Output the (x, y) coordinate of the center of the cell containing the given text.  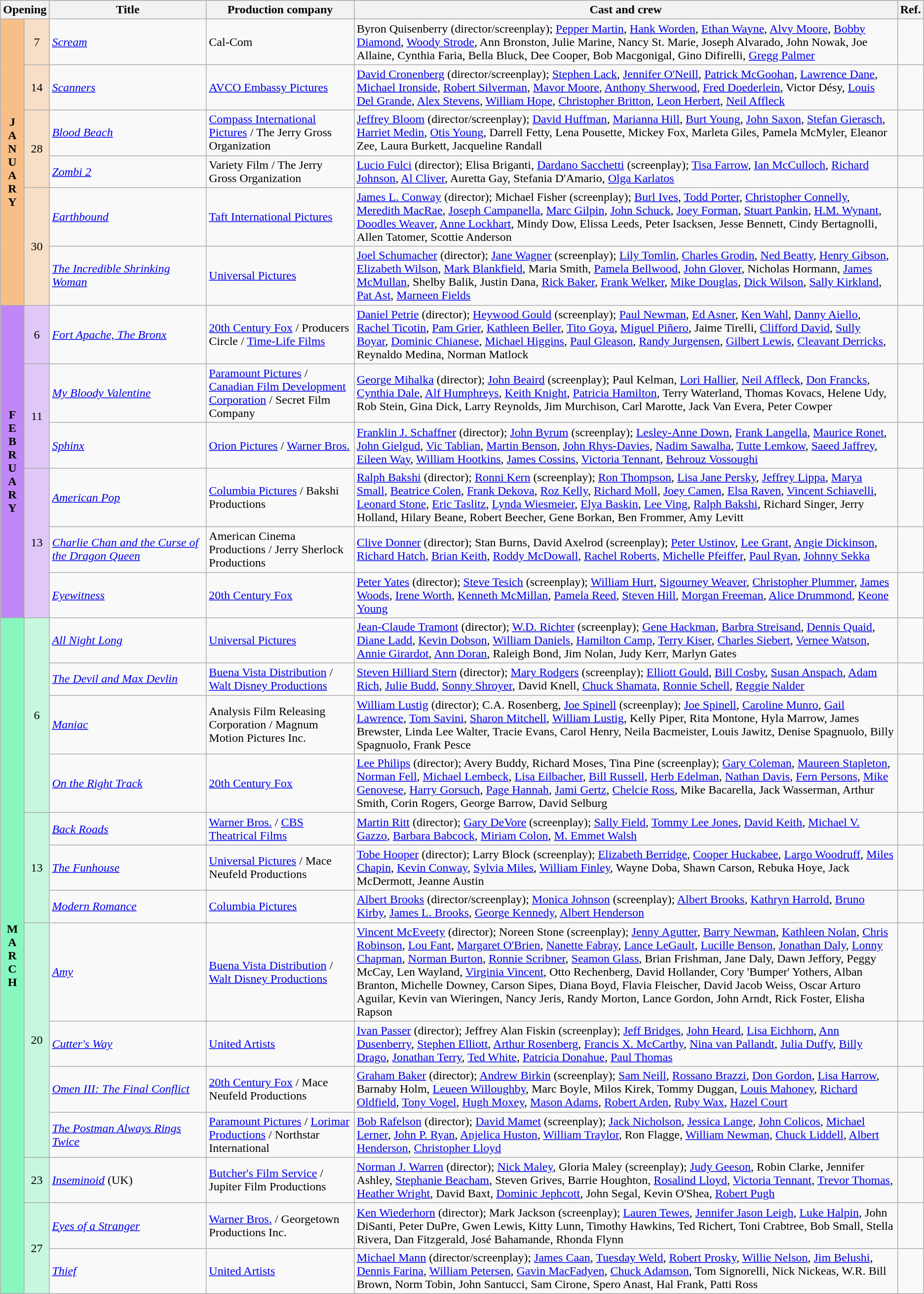
28 (37, 149)
My Bloody Valentine (128, 393)
Paramount Pictures / Canadian Film Development Corporation / Secret Film Company (280, 393)
The Postman Always Rings Twice (128, 1135)
27 (37, 1248)
Opening (25, 10)
Scanners (128, 87)
Compass International Pictures / The Jerry Gross Organization (280, 133)
American Cinema Productions / Jerry Sherlock Productions (280, 549)
30 (37, 246)
Analysis Film Releasing Corporation / Magnum Motion Pictures Inc. (280, 724)
Scream (128, 42)
Eyes of a Stranger (128, 1225)
Fort Apache, The Bronx (128, 335)
11 (37, 416)
Inseminoid (UK) (128, 1180)
JANUARY (13, 162)
Modern Romance (128, 906)
20 (37, 1040)
Taft International Pictures (280, 217)
Production company (280, 10)
Warner Bros. / Georgetown Productions Inc. (280, 1225)
Sphinx (128, 445)
On the Right Track (128, 784)
Blood Beach (128, 133)
Columbia Pictures / Bakshi Productions (280, 497)
Title (128, 10)
Paramount Pictures / Lorimar Productions / Northstar International (280, 1135)
American Pop (128, 497)
Zombi 2 (128, 172)
Cast and crew (626, 10)
The Incredible Shrinking Woman (128, 275)
Columbia Pictures (280, 906)
Amy (128, 972)
The Devil and Max Devlin (128, 679)
Earthbound (128, 217)
Cal-Com (280, 42)
Ref. (910, 10)
All Night Long (128, 641)
Butcher's Film Service / Jupiter Film Productions (280, 1180)
7 (37, 42)
AVCO Embassy Pictures (280, 87)
Universal Pictures / Mace Neufeld Productions (280, 868)
Back Roads (128, 829)
FEBRUARY (13, 461)
20th Century Fox / Mace Neufeld Productions (280, 1089)
Omen III: The Final Conflict (128, 1089)
The Funhouse (128, 868)
Orion Pictures / Warner Bros. (280, 445)
23 (37, 1180)
14 (37, 87)
Cutter's Way (128, 1044)
MARCH (13, 956)
20th Century Fox / Producers Circle / Time-Life Films (280, 335)
Warner Bros. / CBS Theatrical Films (280, 829)
Thief (128, 1271)
Variety Film / The Jerry Gross Organization (280, 172)
Charlie Chan and the Curse of the Dragon Queen (128, 549)
Eyewitness (128, 595)
Maniac (128, 724)
